Provide the [X, Y] coordinate of the cell's center where the given text is located.  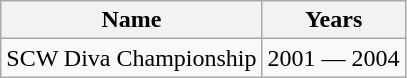
SCW Diva Championship [132, 58]
2001 — 2004 [334, 58]
Years [334, 20]
Name [132, 20]
